Search for the cell housing the specified text and yield its (X, Y) center coordinate. 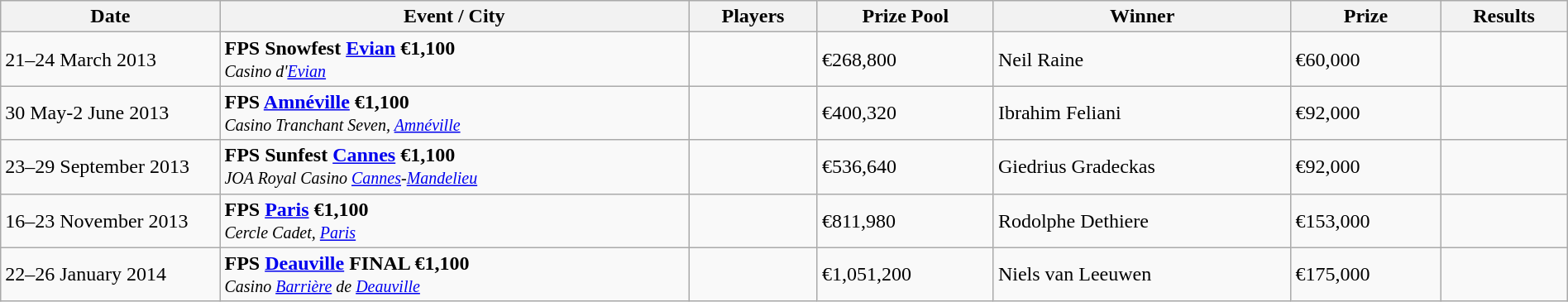
Ibrahim Feliani (1142, 113)
Players (753, 17)
FPS Paris €1,100Cercle Cadet, Paris (455, 220)
€60,000 (1366, 60)
FPS Amnéville €1,100Casino Tranchant Seven, Amnéville (455, 113)
€153,000 (1366, 220)
Niels van Leeuwen (1142, 275)
Date (111, 17)
16–23 November 2013 (111, 220)
Event / City (455, 17)
€175,000 (1366, 275)
Results (1503, 17)
Winner (1142, 17)
FPS Sunfest Cannes €1,100JOA Royal Casino Cannes-Mandelieu (455, 167)
Prize Pool (905, 17)
21–24 March 2013 (111, 60)
Prize (1366, 17)
23–29 September 2013 (111, 167)
€811,980 (905, 220)
€1,051,200 (905, 275)
€536,640 (905, 167)
Neil Raine (1142, 60)
22–26 January 2014 (111, 275)
FPS Snowfest Evian €1,100Casino d'Evian (455, 60)
30 May-2 June 2013 (111, 113)
€268,800 (905, 60)
Rodolphe Dethiere (1142, 220)
Giedrius Gradeckas (1142, 167)
€400,320 (905, 113)
FPS Deauville FINAL €1,100Casino Barrière de Deauville (455, 275)
